Scan for the cell matching the given text and deliver its [x, y] coordinate at center. 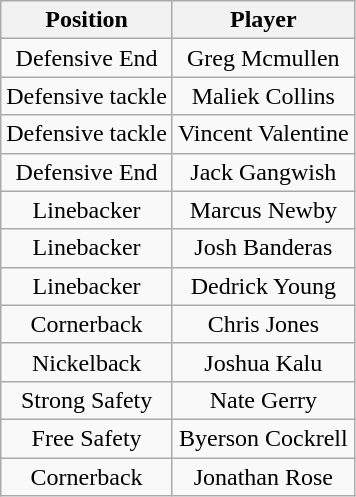
Marcus Newby [263, 210]
Chris Jones [263, 324]
Maliek Collins [263, 96]
Dedrick Young [263, 286]
Byerson Cockrell [263, 438]
Jack Gangwish [263, 172]
Free Safety [87, 438]
Vincent Valentine [263, 134]
Strong Safety [87, 400]
Player [263, 20]
Greg Mcmullen [263, 58]
Position [87, 20]
Josh Banderas [263, 248]
Jonathan Rose [263, 477]
Joshua Kalu [263, 362]
Nate Gerry [263, 400]
Nickelback [87, 362]
